Output the [X, Y] coordinate of the center of the cell containing the given text.  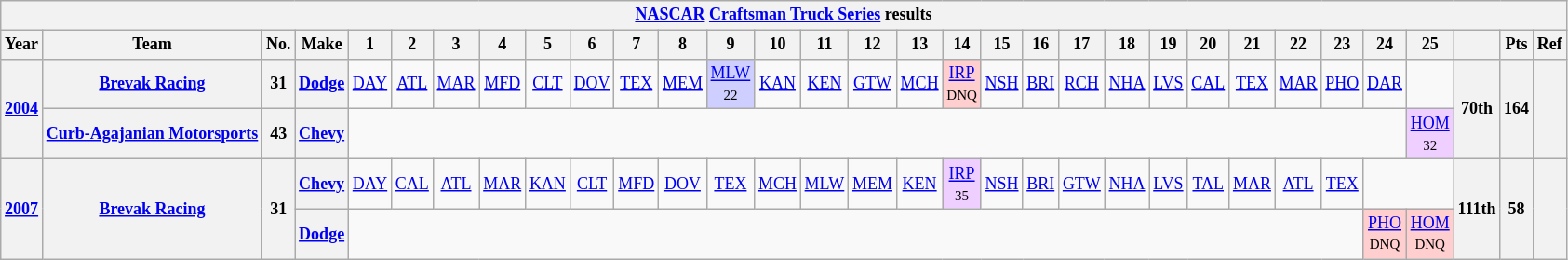
Curb-Agajanian Motorsports [152, 134]
9 [730, 45]
MLW22 [730, 84]
Ref [1549, 45]
6 [592, 45]
IRPDNQ [962, 84]
2004 [22, 108]
PHODNQ [1385, 234]
20 [1208, 45]
21 [1253, 45]
17 [1082, 45]
111th [1477, 209]
2 [411, 45]
18 [1127, 45]
58 [1517, 209]
HOM32 [1429, 134]
13 [919, 45]
7 [637, 45]
23 [1342, 45]
TAL [1208, 184]
No. [279, 45]
5 [548, 45]
11 [824, 45]
24 [1385, 45]
19 [1169, 45]
3 [456, 45]
164 [1517, 108]
PHO [1342, 84]
4 [503, 45]
43 [279, 134]
22 [1298, 45]
15 [1001, 45]
16 [1040, 45]
Team [152, 45]
NASCAR Craftsman Truck Series results [784, 15]
DAR [1385, 84]
Pts [1517, 45]
1 [369, 45]
Year [22, 45]
10 [778, 45]
12 [873, 45]
IRP35 [962, 184]
70th [1477, 108]
RCH [1082, 84]
HOMDNQ [1429, 234]
MLW [824, 184]
Make [322, 45]
14 [962, 45]
2007 [22, 209]
25 [1429, 45]
8 [683, 45]
